Capture the cell that displays the provided text and extract its (X, Y) central coordinate. 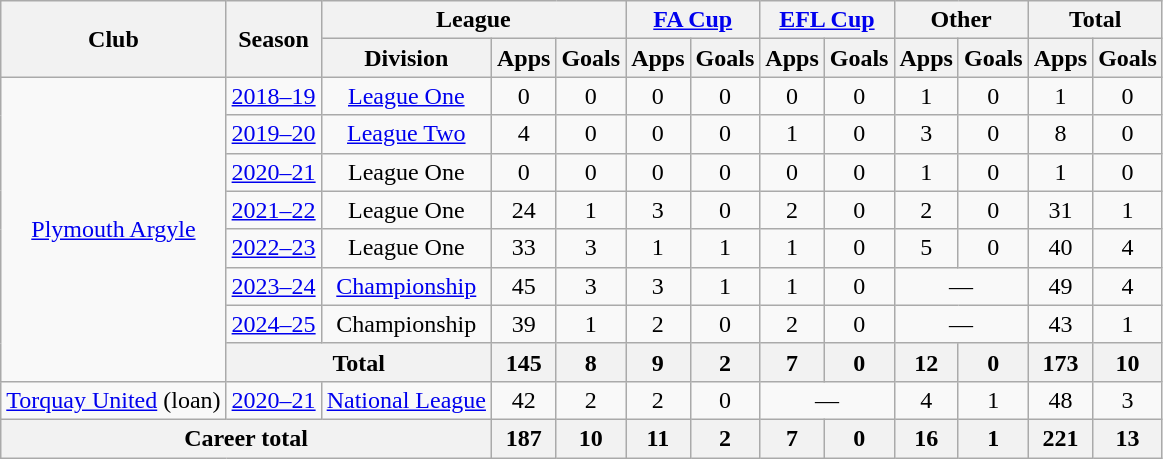
45 (523, 286)
2019–20 (274, 134)
42 (523, 400)
187 (523, 438)
League (473, 20)
16 (926, 438)
2021–22 (274, 210)
221 (1060, 438)
2022–23 (274, 248)
Torquay United (loan) (114, 400)
24 (523, 210)
2024–25 (274, 324)
Plymouth Argyle (114, 229)
5 (926, 248)
Season (274, 39)
League Two (406, 134)
11 (658, 438)
FA Cup (693, 20)
Career total (246, 438)
Other (961, 20)
40 (1060, 248)
2018–19 (274, 96)
Club (114, 39)
145 (523, 362)
National League (406, 400)
9 (658, 362)
33 (523, 248)
EFL Cup (827, 20)
49 (1060, 286)
2023–24 (274, 286)
Division (406, 58)
39 (523, 324)
12 (926, 362)
13 (1128, 438)
31 (1060, 210)
48 (1060, 400)
43 (1060, 324)
173 (1060, 362)
